Output the [X, Y] coordinate of the center of the cell containing the given text.  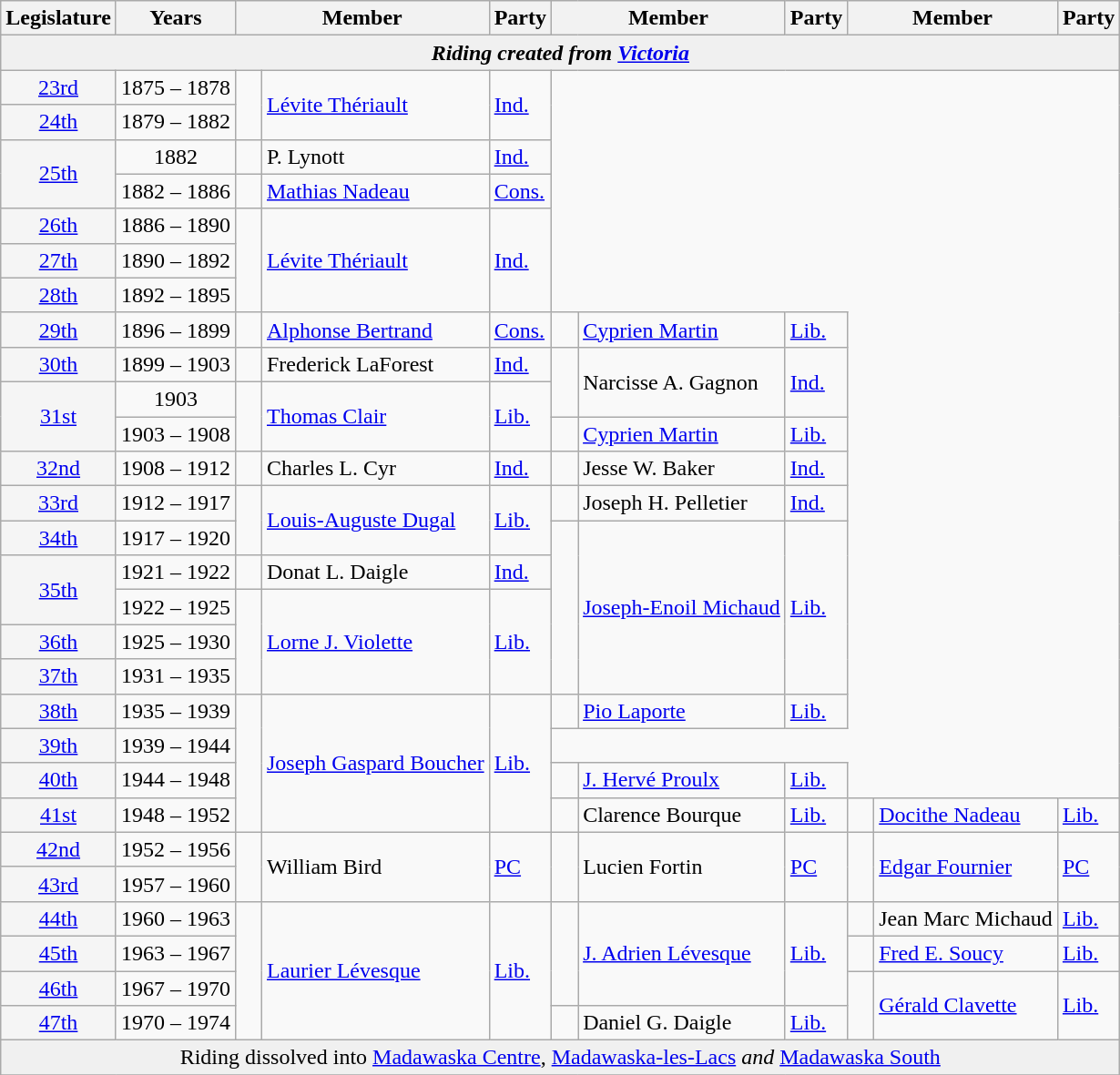
Charles L. Cyr [375, 469]
Joseph-Enoil Michaud [682, 607]
Jean Marc Michaud [966, 918]
42nd [58, 849]
1952 – 1956 [175, 849]
27th [58, 260]
Narcisse A. Gagnon [682, 381]
Jesse W. Baker [682, 469]
30th [58, 364]
Years [175, 18]
Clarence Bourque [682, 815]
41st [58, 815]
Joseph Gaspard Boucher [375, 763]
Frederick LaForest [375, 364]
J. Adrien Lévesque [682, 953]
1886 – 1890 [175, 226]
Riding created from Victoria [561, 53]
1899 – 1903 [175, 364]
1896 – 1899 [175, 330]
1879 – 1882 [175, 122]
1948 – 1952 [175, 815]
23rd [58, 87]
Daniel G. Daigle [682, 1023]
Docithe Nadeau [966, 815]
24th [58, 122]
1921 – 1922 [175, 573]
1925 – 1930 [175, 642]
34th [58, 538]
1935 – 1939 [175, 711]
Thomas Clair [375, 416]
Riding dissolved into Madawaska Centre, Madawaska-les-Lacs and Madawaska South [561, 1058]
1903 – 1908 [175, 434]
39th [58, 745]
47th [58, 1023]
Legislature [58, 18]
Fred E. Soucy [966, 953]
26th [58, 226]
William Bird [375, 867]
40th [58, 780]
Edgar Fournier [966, 867]
35th [58, 590]
33rd [58, 503]
32nd [58, 469]
1939 – 1944 [175, 745]
1967 – 1970 [175, 988]
31st [58, 416]
28th [58, 295]
1890 – 1892 [175, 260]
1963 – 1967 [175, 953]
1908 – 1912 [175, 469]
1970 – 1974 [175, 1023]
1917 – 1920 [175, 538]
Gérald Clavette [966, 1005]
Donat L. Daigle [375, 573]
1903 [175, 399]
1882 [175, 157]
1944 – 1948 [175, 780]
1922 – 1925 [175, 607]
45th [58, 953]
Mathias Nadeau [375, 191]
29th [58, 330]
Joseph H. Pelletier [682, 503]
Louis-Auguste Dugal [375, 521]
1960 – 1963 [175, 918]
1957 – 1960 [175, 884]
Alphonse Bertrand [375, 330]
38th [58, 711]
43rd [58, 884]
1892 – 1895 [175, 295]
1882 – 1886 [175, 191]
Lucien Fortin [682, 867]
Lorne J. Violette [375, 642]
37th [58, 676]
1912 – 1917 [175, 503]
1875 – 1878 [175, 87]
1931 – 1935 [175, 676]
Laurier Lévesque [375, 970]
46th [58, 988]
P. Lynott [375, 157]
J. Hervé Proulx [682, 780]
36th [58, 642]
44th [58, 918]
Pio Laporte [682, 711]
25th [58, 174]
